From the cell containing the given text, extract its center point as (X, Y) coordinate. 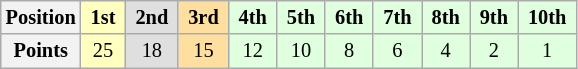
5th (301, 17)
1st (104, 17)
9th (494, 17)
15 (203, 51)
8 (349, 51)
6 (397, 51)
8th (446, 17)
2 (494, 51)
10th (547, 17)
2nd (152, 17)
1 (547, 51)
25 (104, 51)
4th (253, 17)
18 (152, 51)
7th (397, 17)
Points (41, 51)
6th (349, 17)
Position (41, 17)
3rd (203, 17)
12 (253, 51)
4 (446, 51)
10 (301, 51)
